Determine the (x, y) coordinate at the center of the cell enclosing the given text.  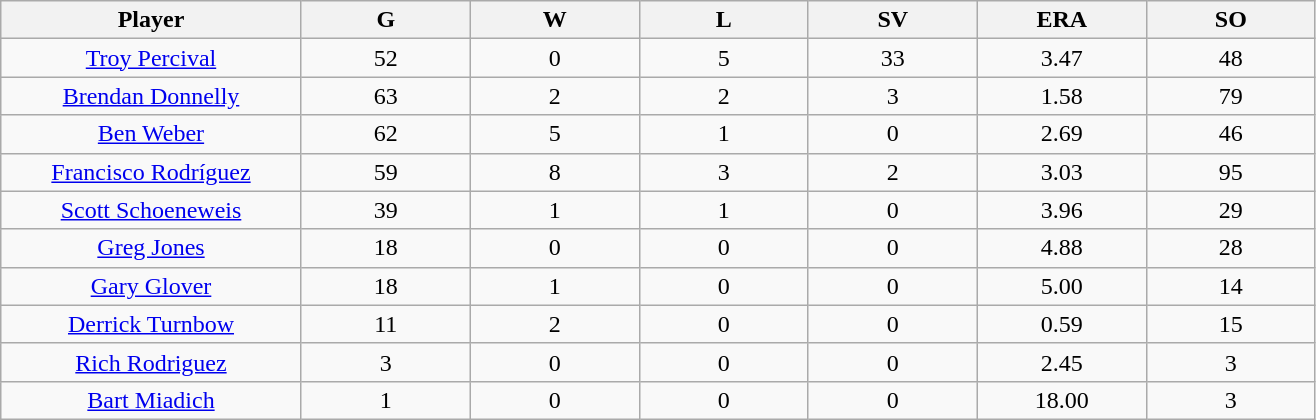
Ben Weber (151, 134)
Troy Percival (151, 58)
52 (386, 58)
Greg Jones (151, 248)
Francisco Rodríguez (151, 172)
1.58 (1062, 96)
4.88 (1062, 248)
Bart Miadich (151, 400)
15 (1230, 324)
Rich Rodriguez (151, 362)
5.00 (1062, 286)
63 (386, 96)
Scott Schoeneweis (151, 210)
Gary Glover (151, 286)
SO (1230, 20)
G (386, 20)
3.03 (1062, 172)
62 (386, 134)
8 (554, 172)
2.45 (1062, 362)
39 (386, 210)
18.00 (1062, 400)
33 (892, 58)
W (554, 20)
ERA (1062, 20)
28 (1230, 248)
Brendan Donnelly (151, 96)
0.59 (1062, 324)
59 (386, 172)
2.69 (1062, 134)
79 (1230, 96)
3.47 (1062, 58)
3.96 (1062, 210)
SV (892, 20)
48 (1230, 58)
46 (1230, 134)
14 (1230, 286)
Derrick Turnbow (151, 324)
L (724, 20)
Player (151, 20)
95 (1230, 172)
11 (386, 324)
29 (1230, 210)
